Extract the (X, Y) coordinate from the center of the cell holding the provided text.  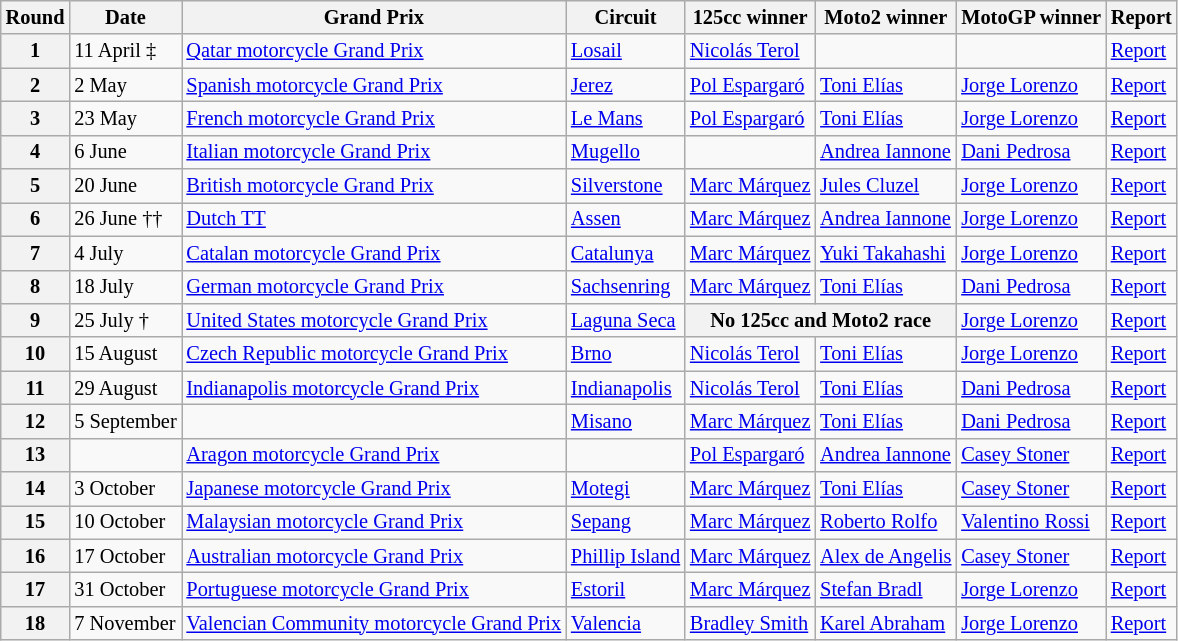
17 (36, 589)
Stefan Bradl (886, 589)
Malaysian motorcycle Grand Prix (374, 522)
Assen (626, 219)
8 (36, 287)
26 June †† (125, 219)
3 (36, 118)
10 October (125, 522)
Grand Prix (374, 17)
9 (36, 320)
French motorcycle Grand Prix (374, 118)
14 (36, 489)
Karel Abraham (886, 623)
No 125cc and Moto2 race (820, 320)
Roberto Rolfo (886, 522)
United States motorcycle Grand Prix (374, 320)
Dutch TT (374, 219)
Jules Cluzel (886, 186)
11 (36, 388)
Jerez (626, 85)
Qatar motorcycle Grand Prix (374, 51)
Portuguese motorcycle Grand Prix (374, 589)
16 (36, 556)
11 April ‡ (125, 51)
Czech Republic motorcycle Grand Prix (374, 354)
Le Mans (626, 118)
Bradley Smith (750, 623)
125cc winner (750, 17)
Mugello (626, 152)
Aragon motorcycle Grand Prix (374, 455)
20 June (125, 186)
Sachsenring (626, 287)
Italian motorcycle Grand Prix (374, 152)
Australian motorcycle Grand Prix (374, 556)
Circuit (626, 17)
Losail (626, 51)
12 (36, 421)
Laguna Seca (626, 320)
29 August (125, 388)
15 (36, 522)
3 October (125, 489)
Silverstone (626, 186)
23 May (125, 118)
Date (125, 17)
Sepang (626, 522)
7 November (125, 623)
Catalan motorcycle Grand Prix (374, 253)
Moto2 winner (886, 17)
Indianapolis motorcycle Grand Prix (374, 388)
Valentino Rossi (1031, 522)
Valencian Community motorcycle Grand Prix (374, 623)
2 (36, 85)
6 June (125, 152)
1 (36, 51)
MotoGP winner (1031, 17)
7 (36, 253)
Motegi (626, 489)
25 July † (125, 320)
Round (36, 17)
Estoril (626, 589)
18 (36, 623)
Misano (626, 421)
5 September (125, 421)
Catalunya (626, 253)
4 July (125, 253)
10 (36, 354)
5 (36, 186)
4 (36, 152)
2 May (125, 85)
17 October (125, 556)
Indianapolis (626, 388)
Japanese motorcycle Grand Prix (374, 489)
Brno (626, 354)
18 July (125, 287)
6 (36, 219)
15 August (125, 354)
Spanish motorcycle Grand Prix (374, 85)
13 (36, 455)
Valencia (626, 623)
Phillip Island (626, 556)
German motorcycle Grand Prix (374, 287)
31 October (125, 589)
British motorcycle Grand Prix (374, 186)
Yuki Takahashi (886, 253)
Alex de Angelis (886, 556)
